Return the (X, Y) coordinate for the center point of the cell that contains the specified text.  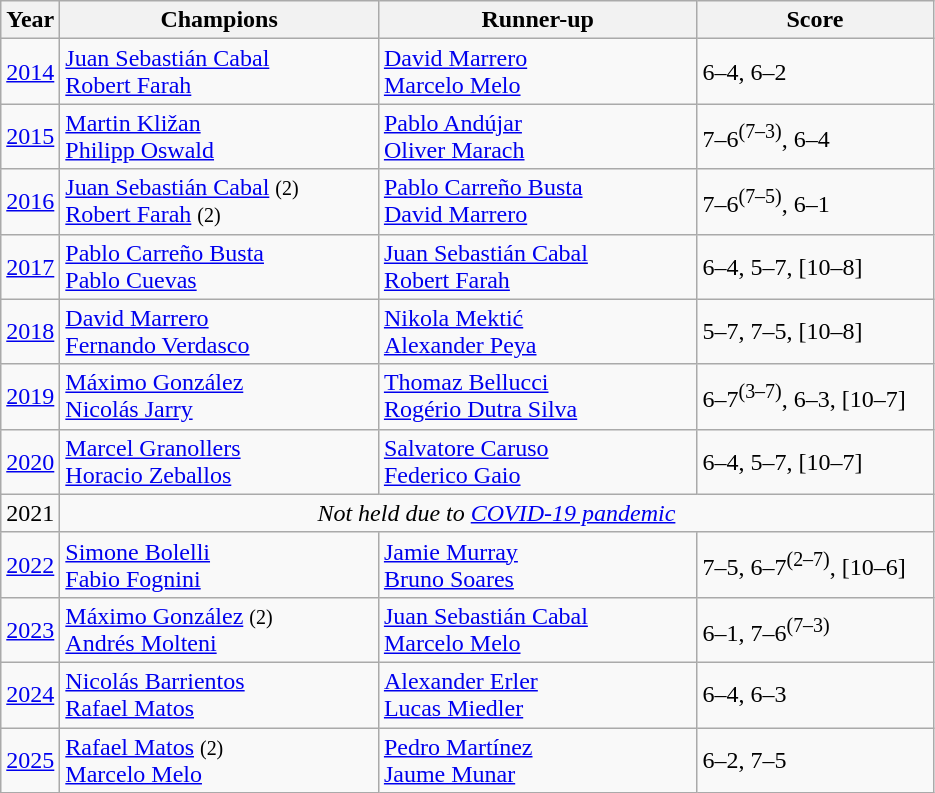
Martin Kližan Philipp Oswald (220, 136)
Salvatore Caruso Federico Gaio (538, 462)
2019 (30, 396)
2021 (30, 513)
6–4, 5–7, [10–8] (815, 266)
Runner-up (538, 20)
Score (815, 20)
5–7, 7–5, [10–8] (815, 332)
6–4, 6–3 (815, 694)
2017 (30, 266)
7–5, 6–7(2–7), [10–6] (815, 564)
7–6(7–3), 6–4 (815, 136)
Jamie Murray Bruno Soares (538, 564)
2025 (30, 760)
David Marrero Marcelo Melo (538, 72)
David Marrero Fernando Verdasco (220, 332)
6–1, 7–6(7–3) (815, 630)
6–4, 5–7, [10–7] (815, 462)
Alexander Erler Lucas Miedler (538, 694)
Nicolás Barrientos Rafael Matos (220, 694)
Rafael Matos (2) Marcelo Melo (220, 760)
6–4, 6–2 (815, 72)
Pedro Martínez Jaume Munar (538, 760)
Pablo Carreño Busta David Marrero (538, 202)
Juan Sebastián Cabal (2) Robert Farah (2) (220, 202)
2020 (30, 462)
Pablo Carreño Busta Pablo Cuevas (220, 266)
Máximo González (2) Andrés Molteni (220, 630)
2024 (30, 694)
6–2, 7–5 (815, 760)
Juan Sebastián Cabal Marcelo Melo (538, 630)
2016 (30, 202)
2014 (30, 72)
2022 (30, 564)
Nikola Mektić Alexander Peya (538, 332)
Marcel Granollers Horacio Zeballos (220, 462)
Year (30, 20)
Champions (220, 20)
6–7(3–7), 6–3, [10–7] (815, 396)
Máximo González Nicolás Jarry (220, 396)
2015 (30, 136)
7–6(7–5), 6–1 (815, 202)
Simone Bolelli Fabio Fognini (220, 564)
Thomaz Bellucci Rogério Dutra Silva (538, 396)
Not held due to COVID-19 pandemic (496, 513)
Pablo Andújar Oliver Marach (538, 136)
2023 (30, 630)
2018 (30, 332)
